Return (X, Y) of the center of cell containing provided text 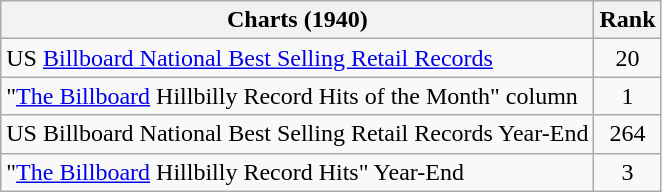
3 (628, 172)
264 (628, 134)
"The Billboard Hillbilly Record Hits" Year-End (298, 172)
US Billboard National Best Selling Retail Records Year-End (298, 134)
US Billboard National Best Selling Retail Records (298, 58)
1 (628, 96)
Charts (1940) (298, 20)
20 (628, 58)
Rank (628, 20)
"The Billboard Hillbilly Record Hits of the Month" column (298, 96)
